Provide the [X, Y] coordinate of the cell's center where the given text is located.  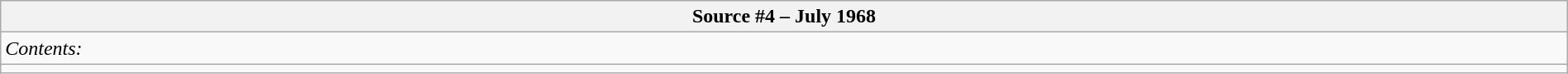
Contents: [784, 48]
Source #4 – July 1968 [784, 17]
